Return the [X, Y] coordinate for the center point of the cell that contains the specified text.  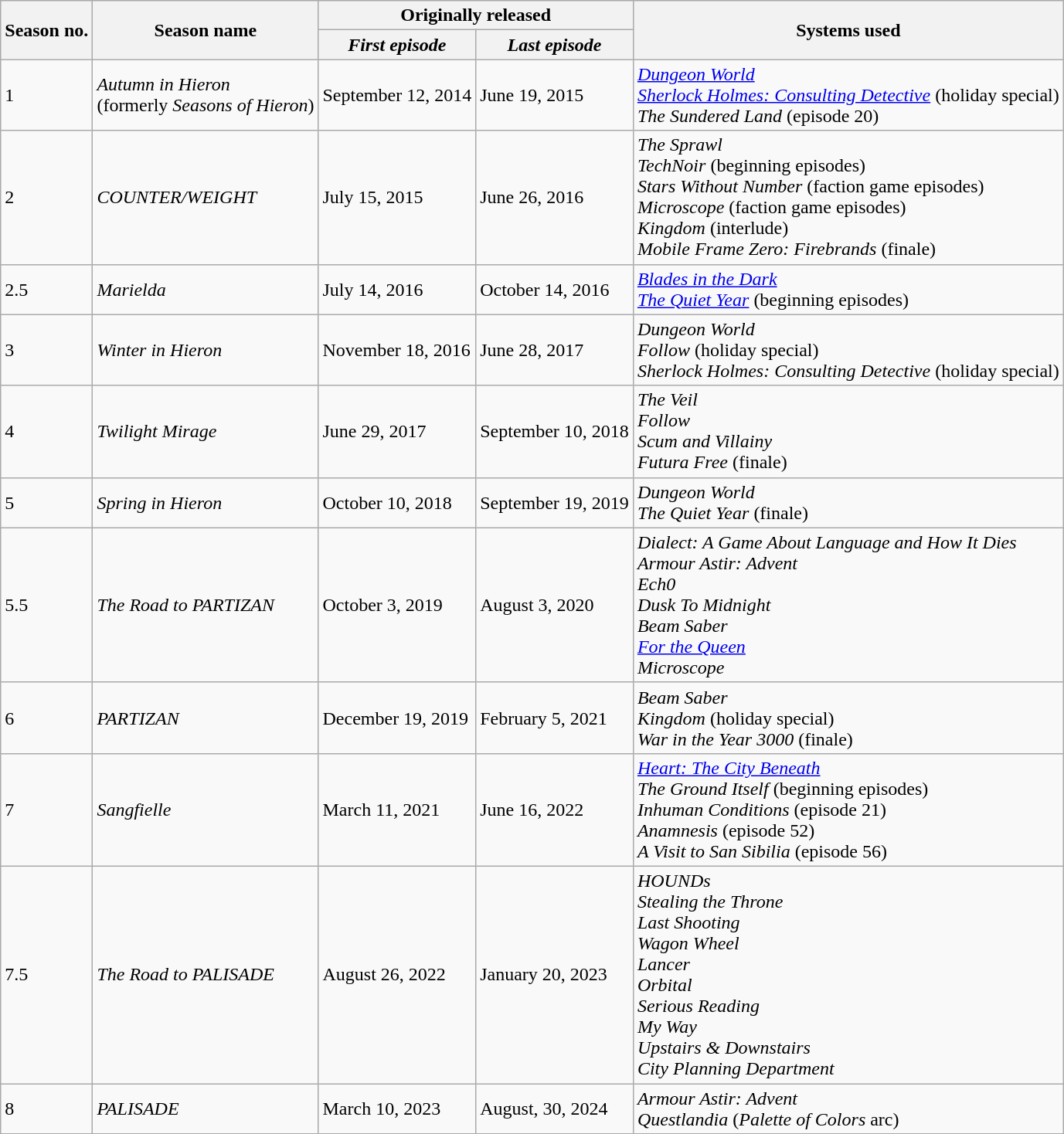
Originally released [476, 15]
4 [46, 431]
Season name [206, 30]
June 29, 2017 [397, 431]
PARTIZAN [206, 718]
First episode [397, 45]
June 28, 2017 [555, 350]
The Road to PALISADE [206, 975]
October 14, 2016 [555, 289]
5.5 [46, 605]
August, 30, 2024 [555, 1108]
Dungeon WorldSherlock Holmes: Consulting Detective (holiday special)The Sundered Land (episode 20) [848, 95]
March 11, 2021 [397, 810]
October 3, 2019 [397, 605]
June 19, 2015 [555, 95]
2 [46, 198]
Dialect: A Game About Language and How It DiesArmour Astir: AdventEch0Dusk To MidnightBeam SaberFor the QueenMicroscope [848, 605]
Dungeon WorldThe Quiet Year (finale) [848, 502]
Armour Astir: AdventQuestlandia (Palette of Colors arc) [848, 1108]
June 16, 2022 [555, 810]
January 20, 2023 [555, 975]
Beam SaberKingdom (holiday special)War in the Year 3000 (finale) [848, 718]
Spring in Hieron [206, 502]
Autumn in Hieron(formerly Seasons of Hieron) [206, 95]
PALISADE [206, 1108]
September 19, 2019 [555, 502]
Sangfielle [206, 810]
November 18, 2016 [397, 350]
7.5 [46, 975]
Marielda [206, 289]
COUNTER/WEIGHT [206, 198]
December 19, 2019 [397, 718]
Season no. [46, 30]
The Road to PARTIZAN [206, 605]
Dungeon WorldFollow (holiday special)Sherlock Holmes: Consulting Detective (holiday special) [848, 350]
8 [46, 1108]
Systems used [848, 30]
September 10, 2018 [555, 431]
August 26, 2022 [397, 975]
3 [46, 350]
February 5, 2021 [555, 718]
October 10, 2018 [397, 502]
7 [46, 810]
August 3, 2020 [555, 605]
July 15, 2015 [397, 198]
July 14, 2016 [397, 289]
June 26, 2016 [555, 198]
5 [46, 502]
1 [46, 95]
Blades in the DarkThe Quiet Year (beginning episodes) [848, 289]
Twilight Mirage [206, 431]
The VeilFollowScum and VillainyFutura Free (finale) [848, 431]
Winter in Hieron [206, 350]
HOUNDsStealing the ThroneLast ShootingWagon WheelLancerOrbitalSerious ReadingMy WayUpstairs & DownstairsCity Planning Department [848, 975]
2.5 [46, 289]
September 12, 2014 [397, 95]
March 10, 2023 [397, 1108]
Heart: The City BeneathThe Ground Itself (beginning episodes)Inhuman Conditions (episode 21)Anamnesis (episode 52)A Visit to San Sibilia (episode 56) [848, 810]
Last episode [555, 45]
6 [46, 718]
